Provide the [x, y] coordinate of the cell's center where the given text is located.  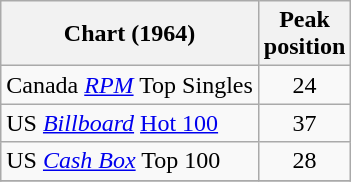
Canada RPM Top Singles [130, 85]
Peakposition [304, 34]
28 [304, 161]
US Billboard Hot 100 [130, 123]
24 [304, 85]
37 [304, 123]
US Cash Box Top 100 [130, 161]
Chart (1964) [130, 34]
